Find where the given text appears and provide that cell's center as (x, y) coordinate. 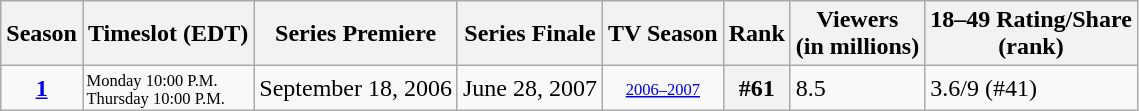
Series Finale (530, 34)
3.6/9 (#41) (1032, 88)
Season (42, 34)
Timeslot (EDT) (168, 34)
Viewers(in millions) (857, 34)
September 18, 2006 (356, 88)
2006–2007 (664, 88)
Series Premiere (356, 34)
June 28, 2007 (530, 88)
Monday 10:00 P.M. Thursday 10:00 P.M. (168, 88)
TV Season (664, 34)
1 (42, 88)
#61 (756, 88)
Rank (756, 34)
8.5 (857, 88)
18–49 Rating/Share(rank) (1032, 34)
